Return the [x, y] coordinate for the center point of the cell that contains the specified text.  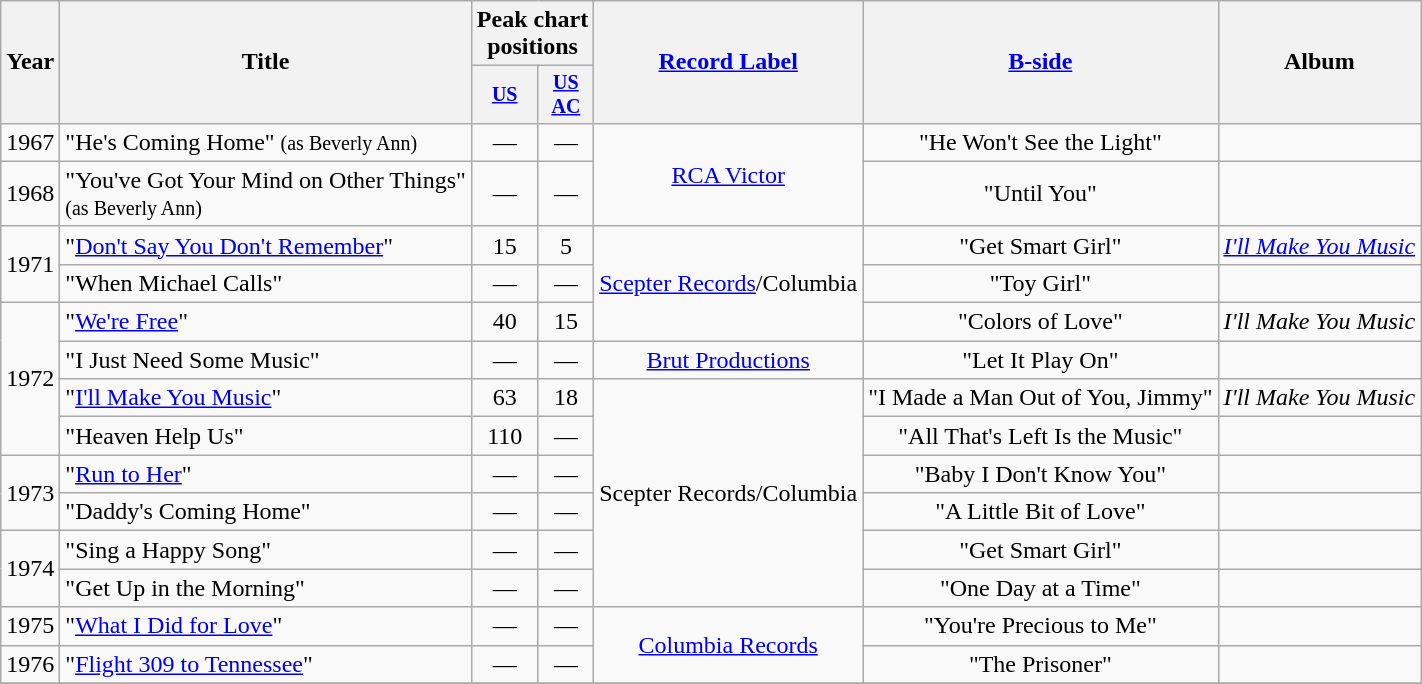
"Colors of Love" [1040, 322]
"Until You" [1040, 194]
"Don't Say You Don't Remember" [266, 245]
"I Made a Man Out of You, Jimmy" [1040, 398]
110 [504, 436]
18 [566, 398]
"When Michael Calls" [266, 283]
1975 [30, 626]
"We're Free" [266, 322]
Year [30, 62]
"A Little Bit of Love" [1040, 512]
1967 [30, 142]
1974 [30, 569]
Record Label [728, 62]
"Sing a Happy Song" [266, 550]
USAC [566, 94]
Columbia Records [728, 645]
"All That's Left Is the Music" [1040, 436]
US [504, 94]
"He Won't See the Light" [1040, 142]
40 [504, 322]
1976 [30, 664]
63 [504, 398]
"Get Up in the Morning" [266, 588]
1972 [30, 379]
"Heaven Help Us" [266, 436]
Album [1320, 62]
Peak chartpositions [532, 34]
Title [266, 62]
"He's Coming Home" (as Beverly Ann) [266, 142]
1973 [30, 493]
"Daddy's Coming Home" [266, 512]
"What I Did for Love" [266, 626]
5 [566, 245]
"Run to Her" [266, 474]
1968 [30, 194]
B-side [1040, 62]
"You're Precious to Me" [1040, 626]
Brut Productions [728, 360]
1971 [30, 264]
"Baby I Don't Know You" [1040, 474]
"One Day at a Time" [1040, 588]
"The Prisoner" [1040, 664]
"I'll Make You Music" [266, 398]
"Toy Girl" [1040, 283]
"Let It Play On" [1040, 360]
"I Just Need Some Music" [266, 360]
RCA Victor [728, 174]
"Flight 309 to Tennessee" [266, 664]
"You've Got Your Mind on Other Things"(as Beverly Ann) [266, 194]
